Identify which cell holds the provided text, then report its (x, y) central coordinate. 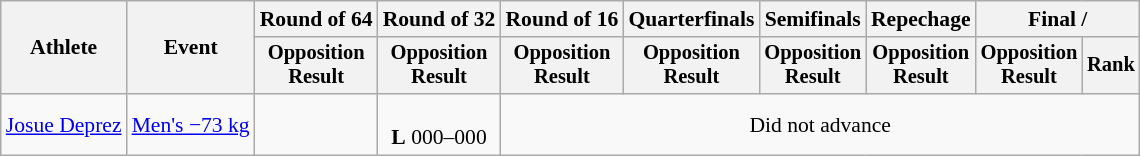
Athlete (64, 48)
Did not advance (820, 124)
Rank (1111, 66)
Final / (1058, 19)
Semifinals (812, 19)
Repechage (921, 19)
Round of 16 (562, 19)
L 000–000 (440, 124)
Round of 32 (440, 19)
Quarterfinals (691, 19)
Event (191, 48)
Round of 64 (316, 19)
Men's −73 kg (191, 124)
Josue Deprez (64, 124)
